Return the [X, Y] coordinate for the center point of the cell that contains the specified text.  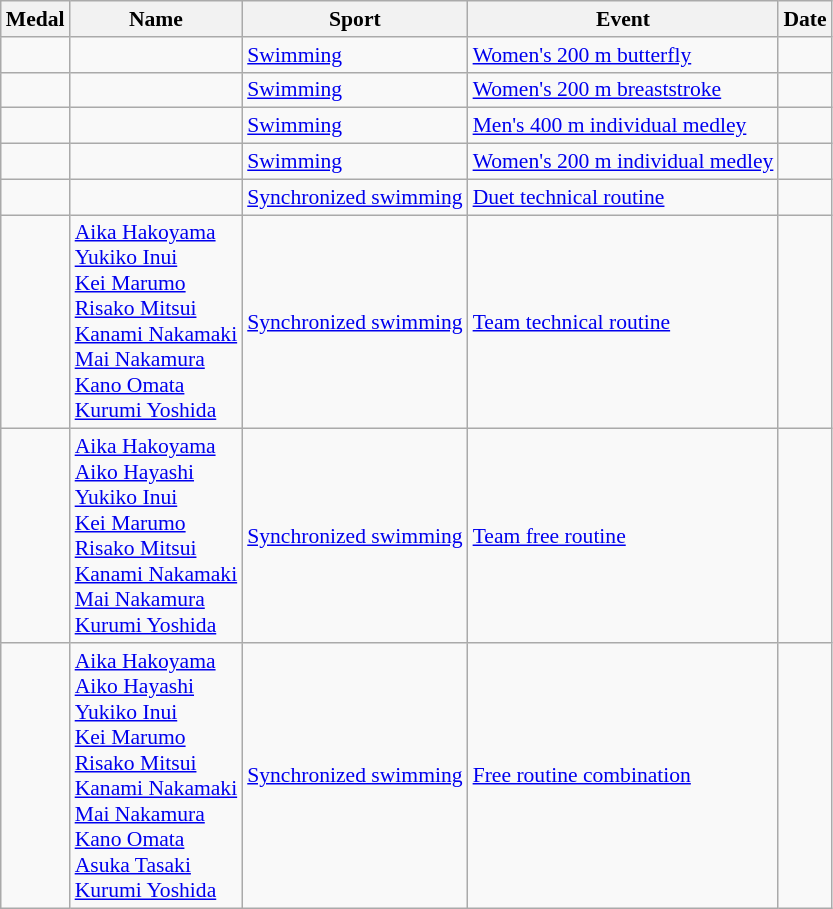
Duet technical routine [624, 197]
Women's 200 m butterfly [624, 55]
Aika HakoyamaAiko HayashiYukiko InuiKei MarumoRisako MitsuiKanami NakamakiMai NakamuraKurumi Yoshida [156, 536]
Name [156, 19]
Team technical routine [624, 322]
Women's 200 m individual medley [624, 162]
Aika HakoyamaYukiko InuiKei MarumoRisako MitsuiKanami NakamakiMai NakamuraKano OmataKurumi Yoshida [156, 322]
Date [804, 19]
Women's 200 m breaststroke [624, 90]
Men's 400 m individual medley [624, 126]
Team free routine [624, 536]
Event [624, 19]
Free routine combination [624, 776]
Medal [36, 19]
Sport [354, 19]
Aika HakoyamaAiko HayashiYukiko InuiKei MarumoRisako MitsuiKanami NakamakiMai NakamuraKano OmataAsuka TasakiKurumi Yoshida [156, 776]
